Scan for the cell matching the given text and deliver its [x, y] coordinate at center. 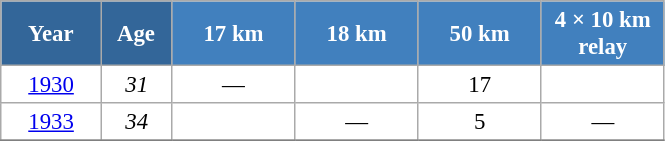
1933 [52, 122]
17 [480, 85]
Year [52, 34]
17 km [234, 34]
5 [480, 122]
18 km [356, 34]
4 × 10 km relay [602, 34]
34 [136, 122]
31 [136, 85]
50 km [480, 34]
1930 [52, 85]
Age [136, 34]
